For the text-containing cell, return its midpoint in [x, y] coordinate format. 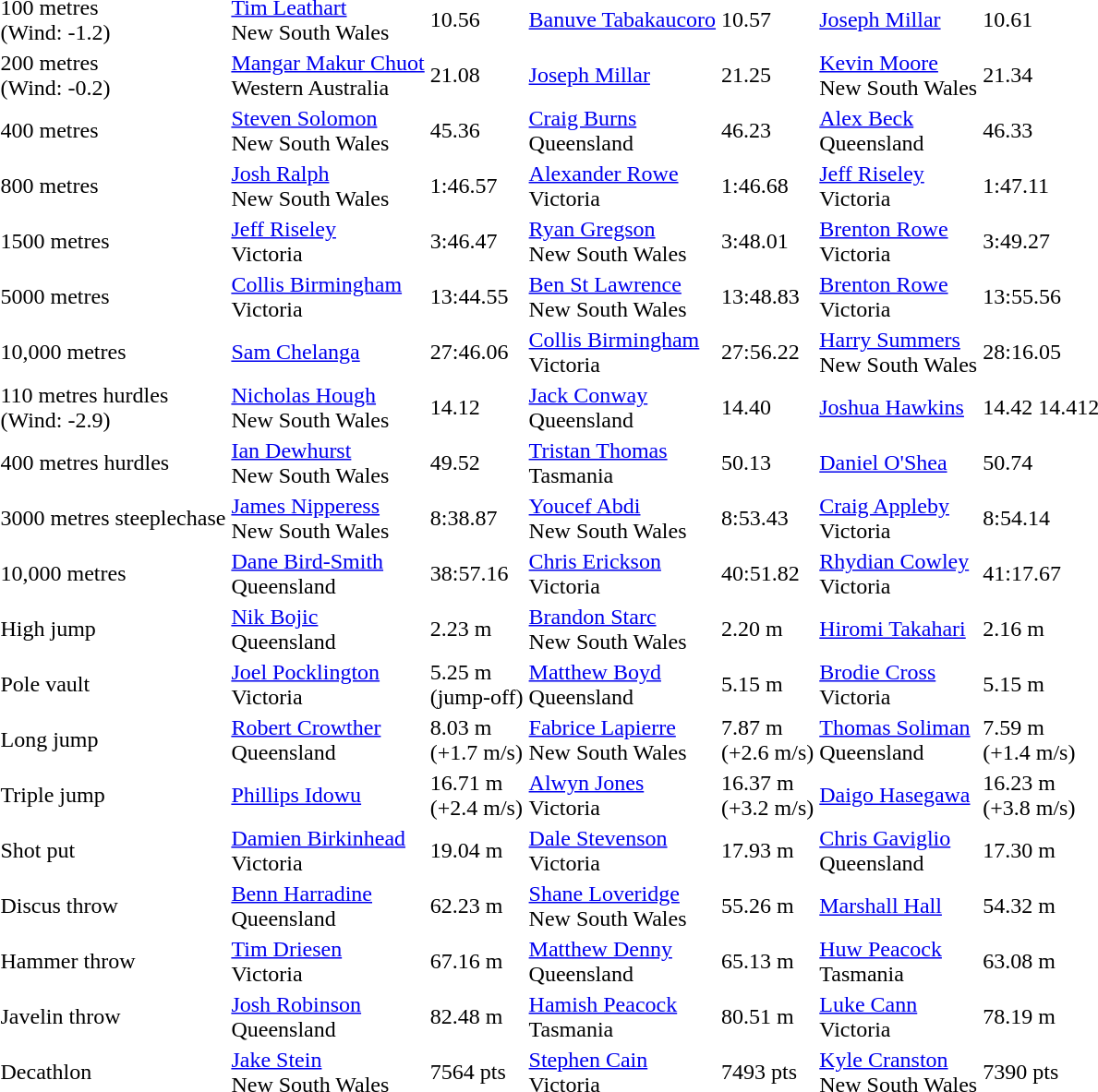
7.87 m (+2.6 m/s) [768, 740]
Joshua Hawkins [899, 408]
Dale StevensonVictoria [622, 851]
Ryan GregsonNew South Wales [622, 242]
5.15 m [768, 685]
Josh RalphNew South Wales [328, 186]
16.71 m (+2.4 m/s) [477, 796]
13:48.83 [768, 297]
Chris EricksonVictoria [622, 574]
Alexander RoweVictoria [622, 186]
62.23 m [477, 906]
21.25 [768, 76]
Kevin MooreNew South Wales [899, 76]
16.37 m (+3.2 m/s) [768, 796]
40:51.82 [768, 574]
Brodie CrossVictoria [899, 685]
Hiromi Takahari [899, 630]
3:46.47 [477, 242]
3:48.01 [768, 242]
Joseph Millar [622, 76]
Jack ConwayQueensland [622, 408]
Craig BurnsQueensland [622, 131]
Chris GaviglioQueensland [899, 851]
67.16 m [477, 962]
Harry SummersNew South Wales [899, 353]
65.13 m [768, 962]
Phillips Idowu [328, 796]
5.25 m(jump-off) [477, 685]
Alex BeckQueensland [899, 131]
Joel PocklingtonVictoria [328, 685]
1:46.57 [477, 186]
Sam Chelanga [328, 353]
Ben St LawrenceNew South Wales [622, 297]
Daigo Hasegawa [899, 796]
Huw PeacockTasmania [899, 962]
Damien BirkinheadVictoria [328, 851]
Rhydian CowleyVictoria [899, 574]
8:53.43 [768, 519]
Fabrice LapierreNew South Wales [622, 740]
8:38.87 [477, 519]
Steven SolomonNew South Wales [328, 131]
Marshall Hall [899, 906]
Robert CrowtherQueensland [328, 740]
Youcef AbdiNew South Wales [622, 519]
55.26 m [768, 906]
Matthew BoydQueensland [622, 685]
Luke CannVictoria [899, 1017]
38:57.16 [477, 574]
50.13 [768, 463]
17.93 m [768, 851]
Matthew DennyQueensland [622, 962]
2.23 m [477, 630]
Tim DriesenVictoria [328, 962]
Thomas SolimanQueensland [899, 740]
82.48 m [477, 1017]
Hamish PeacockTasmania [622, 1017]
27:56.22 [768, 353]
Ian DewhurstNew South Wales [328, 463]
Dane Bird-SmithQueensland [328, 574]
Alwyn JonesVictoria [622, 796]
2.20 m [768, 630]
8.03 m (+1.7 m/s) [477, 740]
45.36 [477, 131]
14.40 [768, 408]
Mangar Makur ChuotWestern Australia [328, 76]
1:46.68 [768, 186]
Nik BojicQueensland [328, 630]
21.08 [477, 76]
80.51 m [768, 1017]
Tristan ThomasTasmania [622, 463]
Nicholas HoughNew South Wales [328, 408]
Craig ApplebyVictoria [899, 519]
Daniel O'Shea [899, 463]
49.52 [477, 463]
19.04 m [477, 851]
46.23 [768, 131]
Josh RobinsonQueensland [328, 1017]
James NipperessNew South Wales [328, 519]
Shane LoveridgeNew South Wales [622, 906]
14.12 [477, 408]
Brandon StarcNew South Wales [622, 630]
27:46.06 [477, 353]
Benn HarradineQueensland [328, 906]
13:44.55 [477, 297]
